Search for the cell housing the specified text and yield its [X, Y] center coordinate. 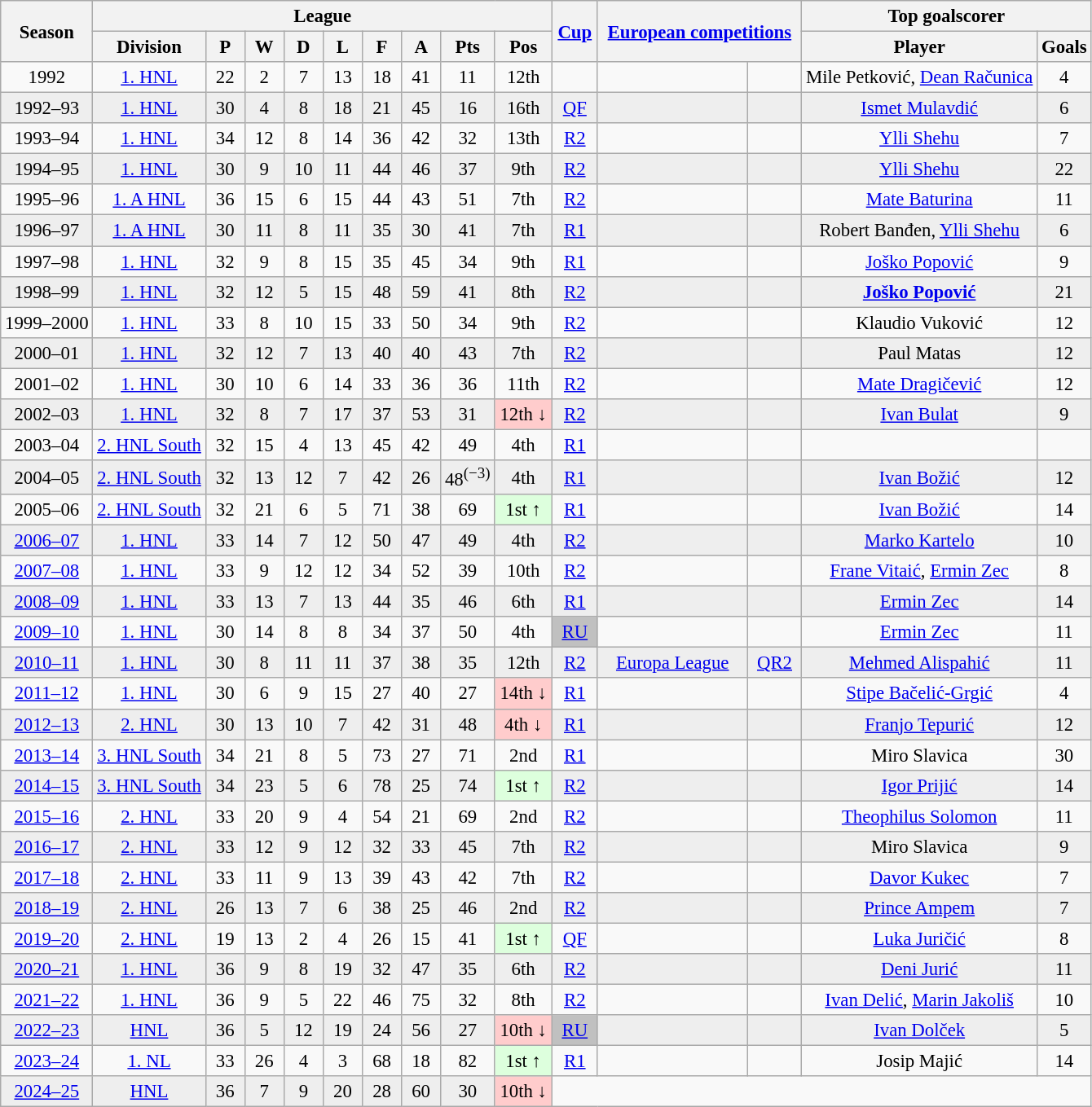
17 [342, 415]
F [381, 47]
Luka Juričić [919, 938]
Pos [523, 47]
Ismet Mulavdić [919, 108]
2010–11 [47, 663]
Season [47, 31]
Pts [468, 47]
1992–93 [47, 108]
56 [421, 1030]
12th ↓ [523, 415]
1996–97 [47, 231]
W [264, 47]
2003–04 [47, 445]
4th ↓ [523, 724]
68 [381, 1061]
59 [421, 292]
Igor Prijić [919, 785]
2004–05 [47, 477]
1997–98 [47, 261]
11th [523, 384]
Marko Kartelo [919, 541]
2020–21 [47, 969]
Ivan Bulat [919, 415]
QR2 [774, 663]
16th [523, 108]
Mate Baturina [919, 200]
Deni Jurić [919, 969]
Ivan Dolček [919, 1030]
2022–23 [47, 1030]
1. NL [149, 1061]
1995–96 [47, 200]
10th [523, 571]
2014–15 [47, 785]
2009–10 [47, 632]
Mile Petković, Dean Računica [919, 77]
24 [381, 1030]
52 [421, 571]
2016–17 [47, 847]
Top goalscorer [947, 16]
28 [381, 1092]
Prince Ampem [919, 908]
2024–25 [47, 1092]
2007–08 [47, 571]
Robert Banđen, Ylli Shehu [919, 231]
48(−3) [468, 477]
1994–95 [47, 169]
2021–22 [47, 1000]
1999–2000 [47, 323]
2015–16 [47, 816]
2011–12 [47, 694]
1998–99 [47, 292]
Stipe Bačelić-Grgić [919, 694]
23 [264, 785]
2000–01 [47, 353]
2002–03 [47, 415]
Europa League [672, 663]
13th [523, 138]
Davor Kukec [919, 877]
16 [468, 108]
P [225, 47]
Frane Vitaić, Ermin Zec [919, 571]
14th ↓ [523, 694]
2001–02 [47, 384]
Player [919, 47]
Theophilus Solomon [919, 816]
2019–20 [47, 938]
L [342, 47]
74 [468, 785]
Ivan Delić, Marin Jakoliš [919, 1000]
2018–19 [47, 908]
2017–18 [47, 877]
82 [468, 1061]
2012–13 [47, 724]
2005–06 [47, 510]
3 [342, 1061]
Franjo Tepurić [919, 724]
1992 [47, 77]
53 [421, 415]
League [323, 16]
A [421, 47]
Goals [1064, 47]
54 [381, 816]
Klaudio Vuković [919, 323]
2023–24 [47, 1061]
2006–07 [47, 541]
75 [421, 1000]
2008–09 [47, 602]
Mate Dragičević [919, 384]
Cup [575, 31]
Paul Matas [919, 353]
European competitions [699, 31]
D [303, 47]
51 [468, 200]
73 [381, 755]
Division [149, 47]
1993–94 [47, 138]
78 [381, 785]
Josip Majić [919, 1061]
2013–14 [47, 755]
60 [421, 1092]
Mehmed Alispahić [919, 663]
